Find where the given text appears and provide that cell's center as (x, y) coordinate. 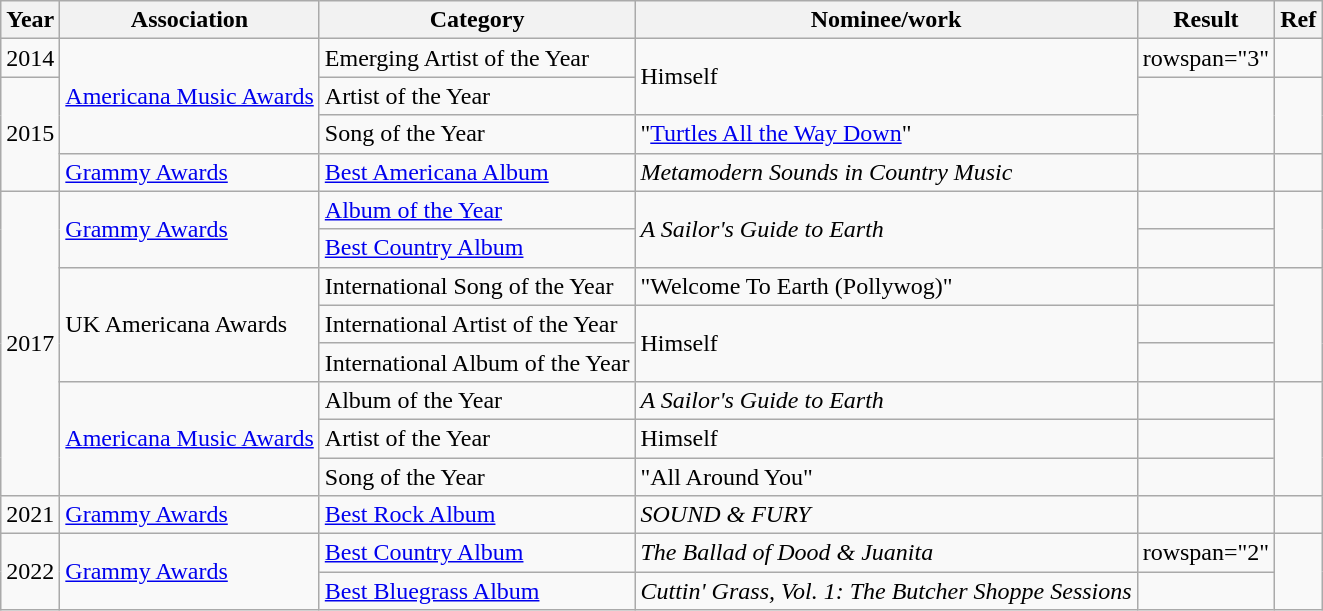
rowspan="2" (1206, 553)
Emerging Artist of the Year (477, 58)
International Artist of the Year (477, 324)
Category (477, 20)
Best Americana Album (477, 172)
Ref (1298, 20)
Metamodern Sounds in Country Music (886, 172)
Best Rock Album (477, 515)
2017 (30, 343)
Result (1206, 20)
Cuttin' Grass, Vol. 1: The Butcher Shoppe Sessions (886, 591)
International Song of the Year (477, 286)
rowspan="3" (1206, 58)
"Welcome To Earth (Pollywog)" (886, 286)
UK Americana Awards (190, 324)
Year (30, 20)
2015 (30, 134)
SOUND & FURY (886, 515)
International Album of the Year (477, 362)
The Ballad of Dood & Juanita (886, 553)
Nominee/work (886, 20)
Association (190, 20)
"All Around You" (886, 477)
2021 (30, 515)
2014 (30, 58)
Best Bluegrass Album (477, 591)
2022 (30, 572)
"Turtles All the Way Down" (886, 134)
